Scan for the cell matching the given text and deliver its (X, Y) coordinate at center. 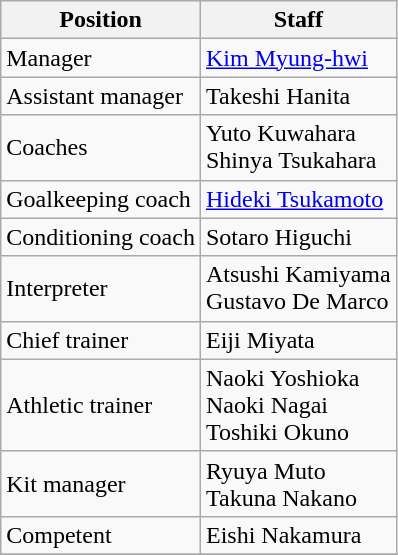
Hideki Tsukamoto (298, 199)
Atsushi Kamiyama Gustavo De Marco (298, 288)
Kit manager (101, 484)
Goalkeeping coach (101, 199)
Athletic trainer (101, 405)
Manager (101, 58)
Kim Myung-hwi (298, 58)
Coaches (101, 148)
Yuto Kuwahara Shinya Tsukahara (298, 148)
Position (101, 20)
Naoki Yoshioka Naoki Nagai Toshiki Okuno (298, 405)
Ryuya Muto Takuna Nakano (298, 484)
Eishi Nakamura (298, 535)
Eiji Miyata (298, 340)
Chief trainer (101, 340)
Competent (101, 535)
Takeshi Hanita (298, 96)
Assistant manager (101, 96)
Staff (298, 20)
Interpreter (101, 288)
Sotaro Higuchi (298, 237)
Conditioning coach (101, 237)
